Capture the cell that displays the provided text and extract its (x, y) central coordinate. 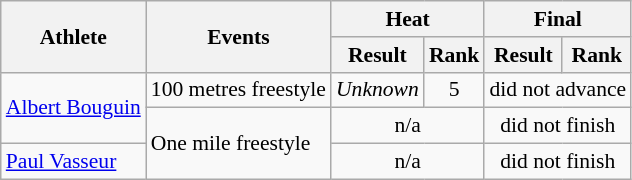
Athlete (74, 36)
did not advance (558, 90)
Final (558, 19)
Paul Vasseur (74, 162)
One mile freestyle (238, 144)
5 (454, 90)
Heat (408, 19)
Albert Bouguin (74, 108)
Unknown (378, 90)
100 metres freestyle (238, 90)
Events (238, 36)
